Capture the cell that displays the provided text and extract its [x, y] central coordinate. 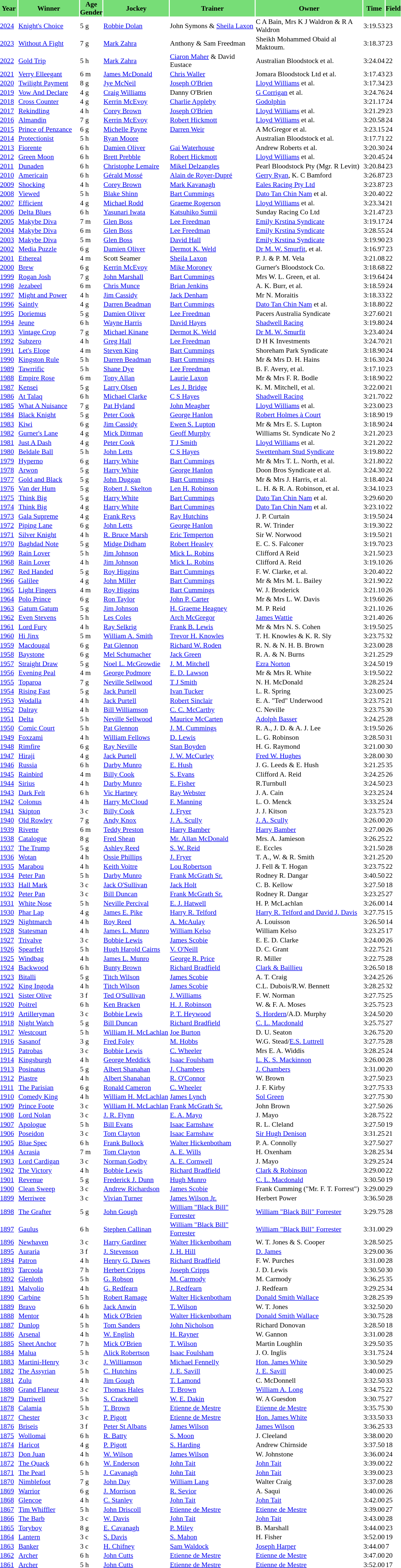
1957 [9, 664]
Phar Lap [49, 913]
Joseph Cripps [212, 1270]
James Lynch [212, 1097]
1904 [9, 1152]
Norman Godby [136, 1161]
Van der Hum [49, 489]
2013 [9, 148]
1877 [9, 1417]
3:18.33 [374, 295]
Jack Anwin [136, 1307]
3:29.60 [374, 498]
1919 [9, 1014]
1955 [9, 682]
Greg Hall [136, 341]
Spearfelt [49, 950]
1901 [9, 1180]
2005 [9, 221]
Hi Jinx [49, 636]
3:47.00 [374, 1555]
H. Fisher [309, 1537]
S. Mahon [212, 1537]
L. R. Spring [309, 692]
Shocking [49, 185]
Comic Court [49, 728]
Michael Rodd [136, 203]
Banker [49, 1546]
3 g [92, 1041]
1882 [9, 1371]
Hugh Munro [212, 1180]
J. O. Inglis [309, 1353]
1923 [9, 977]
Ossie Phillips [136, 857]
Fred Shean [136, 839]
Gaulus [49, 1229]
M. P. Reid [309, 608]
Adolph Basser [309, 719]
Gérald Mossé [136, 176]
R. Sevior [212, 1491]
3:18.80 [374, 304]
1868 [9, 1500]
3:34.75 [374, 1390]
1912 [9, 1078]
1885 [9, 1344]
H. Chifney [136, 1546]
Carbine [49, 1297]
2022 [9, 61]
E. Fisher [212, 783]
3:19.70 [374, 544]
1948 [9, 746]
R. A., J. D. & A. J. Lee [309, 728]
Harry R. Telford [212, 913]
Keith Voitre [136, 866]
Gurner's Bloodstock Co. [309, 267]
2004 [9, 231]
Harry McCloud [136, 802]
1971 [9, 535]
3:21.47 [374, 212]
1962 [9, 618]
C. Neville [309, 710]
Jomara Bloodstock Ltd et al. [309, 74]
Trivalve [49, 940]
1973 [9, 516]
James E. Pike [136, 913]
1995 [9, 314]
1969 [9, 553]
1898 [9, 1212]
E. Cavanagh [136, 1528]
Saintly [49, 304]
Roy Reed [136, 922]
Viewed [49, 194]
1872 [9, 1464]
3:17.43 [374, 74]
Statesman [49, 931]
1946 [9, 765]
R.Turnbull [309, 783]
W. Wilson [136, 1454]
Mentor [49, 1316]
Fred Foley [136, 1041]
Calamia [49, 1408]
Chester [49, 1417]
Subzero [49, 341]
Frank Cumming ("Mr. F. T. Forrest") [309, 1189]
Andrew Richardson [136, 1189]
1913 [9, 1069]
R. Batty [136, 1436]
S. Davis [136, 1537]
1981 [9, 443]
1863 [9, 1546]
Gai Waterhouse [212, 148]
Kingsburgh [49, 1060]
Dr M. W. Smurfit [309, 332]
Jim Gough [136, 1380]
Arwon [49, 470]
Windbag [49, 959]
E. Eccles [309, 848]
Revenue [49, 1180]
Kingston Rule [49, 360]
Walter Craig [309, 1482]
N. H. McDonald [309, 682]
Arch McGregor [212, 618]
P. T. Heywood [212, 1014]
1918 [9, 1023]
Brew [49, 267]
3:29.50 [374, 1344]
Anthony & Sam Freedman [212, 43]
Martini-Henry [49, 1362]
Ted O'Sullivan [136, 995]
1996 [9, 304]
2023 [9, 43]
Alick Robertson [136, 1353]
Jack Green [212, 655]
1987 [9, 387]
C.L. Dubois/R.W. Bennett [309, 986]
A. Louisson [309, 922]
3:19.60 [374, 599]
2014 [9, 139]
3:18.59 [374, 286]
Kensei [49, 387]
Poitrel [49, 1004]
Prince Foote [49, 1106]
Catalogue [49, 839]
H. Graeme Heagney [212, 608]
P. A. Connolly [309, 1143]
Mr & Mrs M. L. Bailey [309, 581]
Frank Bullock [136, 1143]
1988 [9, 378]
Green Moon [49, 157]
1914 [9, 1060]
Beldale Ball [49, 452]
E. C. S. Falconer [309, 544]
L. K. S. Mackinnon [309, 1060]
Cross Counter [49, 102]
1866 [9, 1519]
Tawrrific [49, 369]
Ashley Reed [136, 848]
3:17.34 [374, 83]
1968 [9, 562]
Sister Olive [49, 995]
Sheila Laxon [212, 258]
Mr & Mrs T. L. North, et al. [309, 461]
A. McAulay [212, 922]
1925 [9, 959]
1986 [9, 397]
Apologue [49, 1124]
S. Evans [212, 774]
Robert Ramage [136, 1297]
J. G. Leeds & E. Hush [309, 765]
1950 [9, 728]
Ray Hutchins [212, 516]
Doriemus [49, 314]
1944 [9, 783]
George Podmore [136, 673]
J. P. Curtain [309, 516]
A. K. Burr, et al. [309, 286]
1949 [9, 737]
W. E. Dakin [212, 1399]
Hugh Harold Cairns [136, 950]
Richard Donovan [309, 1325]
3:16.30 [374, 360]
A. E. Cornwell [212, 1161]
Baystone [49, 655]
Ray Selkrig [136, 627]
Mike Moroney [212, 267]
Piping Lane [49, 525]
F. Manning [212, 802]
Harry R. Telford and David J. Davis [309, 913]
3:43.00 [374, 1519]
Rainbird [49, 774]
James Wilson Jr. [212, 1198]
1989 [9, 369]
R. A. & N. Burns [309, 655]
Foxzami [49, 737]
Ewen S. Lupton [212, 424]
17 [393, 931]
Fred W. Hughes [309, 756]
J. Morrison [136, 1491]
Andrew Chirnside [309, 1445]
Auraria [49, 1251]
Pat Hyland [136, 406]
Briseis [49, 1427]
Mr & Mrs J. Harris, et al. [309, 479]
1963 [9, 608]
1927 [9, 940]
W. Gannon [309, 1334]
3:16.97 [374, 249]
Blake Shinn [136, 194]
1909 [9, 1106]
G. Redfearn [136, 1288]
2009 [9, 185]
3:19.90 [374, 240]
Nimblefoot [49, 1482]
B. Marshall [309, 1528]
Bill Williamson [136, 710]
Nightmarch [49, 922]
Tarcoola [49, 1270]
Dunaden [49, 166]
Richard W. Roden [212, 645]
1878 [9, 1408]
Rogan Josh [49, 277]
Tony Allan [136, 378]
Rimfire [49, 746]
Patrobas [49, 1051]
Stan Boyden [212, 746]
Backwood [49, 968]
Wayne Harris [136, 323]
George Meddick [136, 1060]
1890 [9, 1297]
Dr M. W. Smurfit, et al. [309, 249]
1915 [9, 1051]
3:20.84 [374, 166]
Sheikh Mohammed Obaid al Maktoum. [309, 43]
1886 [9, 1334]
Might and Power [49, 295]
Gurner's Lane [49, 434]
Henry G. Dawes [136, 1261]
Kiwi [49, 424]
1980 [9, 452]
John Meagher [212, 406]
3:18.68 [374, 267]
F. W. Clarke, et al. [309, 572]
1953 [9, 701]
2021 [9, 74]
Scott Seamer [136, 258]
D. U. Seaton [309, 1032]
J. Williams [212, 995]
Ciaron Maher & David Eustace [212, 61]
W. Brown [309, 1078]
Sunday Racing Co Ltd [309, 212]
Year [9, 8]
2017 [9, 111]
L. O. Menck [309, 802]
Danny O'Brien [212, 92]
Zulu [49, 1380]
1976 [9, 489]
1943 [9, 793]
1997 [9, 295]
1940 [9, 820]
The Quack [49, 1464]
Jye McNeil [136, 83]
3:24.04 [374, 61]
Andrew Roberts et al. [309, 148]
1924 [9, 968]
Black Knight [49, 415]
3:23.87 [374, 185]
1876 [9, 1427]
1958 [9, 655]
2024 [9, 26]
Bravo [49, 1307]
D. Lewis [212, 737]
1964 [9, 599]
J. J. Kitson [309, 811]
3:26.87 [374, 176]
Ezra Norton [309, 664]
3:21.80 [374, 461]
Even Stevens [49, 618]
L. G. Robinson [309, 737]
7 [393, 1546]
1979 [9, 461]
1922 [9, 986]
Mr. Allan McDonald [212, 839]
Just A Dash [49, 443]
Mr & Mrs N. S. Cohen [309, 627]
1906 [9, 1134]
Delta [49, 719]
1967 [9, 572]
Russia [49, 765]
Poseidon [49, 1134]
Lord Cardigan [49, 1161]
Ray Webster [212, 793]
R. W. Trinder [309, 525]
The Parisian [49, 1088]
W. A Guesdon [309, 1399]
Laurie Laxon [212, 378]
S. Moon [212, 1436]
Mr & Mrs L. W. Davis [309, 599]
H. P. McLachlan [309, 903]
James McDonald [136, 74]
3:20.45 [374, 157]
G Corrigan et al. [309, 92]
Macdougal [49, 645]
E. J. Hatwell [212, 903]
Mr & Mrs R. White [309, 673]
1891 [9, 1288]
Joseph Harper [309, 1546]
1871 [9, 1473]
2002 [9, 249]
Sam Waldock [212, 1546]
3:42.00 [374, 1500]
C. McDonnell [309, 1380]
Lou Robertson [212, 866]
1869 [9, 1491]
What A Nuisance [49, 406]
3:31.25 [374, 1134]
Owner [309, 8]
Jockey [136, 8]
1893 [9, 1270]
3:21.29 [374, 111]
Mick Dittman [136, 434]
1991 [9, 350]
S. W. Reid [212, 848]
W. J. Broderick [309, 590]
Brian Jenkins [212, 286]
Pacers Australia Syndicate [309, 314]
1865 [9, 1528]
Vintage Crop [49, 332]
Eales Racing Pty Ltd [309, 185]
Les Coles [136, 618]
2010 [9, 176]
3:40.50 [374, 876]
Bitalli [49, 977]
Jack O'Sullivan [136, 885]
Williams St. Syndicate No 2 [309, 434]
Patron [49, 1261]
3:28.00 [374, 756]
1960 [9, 636]
Wotan [49, 857]
Malua [49, 1353]
3:24.30 [374, 470]
1883 [9, 1362]
3:26.75 [374, 1032]
1972 [9, 525]
Sirius [49, 783]
J. H. Hill [212, 1251]
Toryboy [49, 1528]
3:31.75 [374, 1353]
R. Bruce Marsh [136, 535]
1899 [9, 1198]
A. E. Wills [212, 1152]
George R. Price [212, 959]
Frank Reys [136, 516]
Ray Neville [136, 746]
S. Harding [212, 1445]
Michelle Payne [136, 129]
1932 [9, 894]
J. Cleeland [309, 1436]
1977 [9, 479]
Swettenham Stud Syndicate [309, 452]
William A. Smith [136, 636]
H. Rayner [212, 1334]
Lord Nolan [49, 1115]
1887 [9, 1325]
Craig Williams [136, 92]
1896 [9, 1242]
Mr N. Moraitis [309, 295]
C. Stanley [136, 1500]
2016 [9, 120]
Darriwell [49, 1399]
1892 [9, 1279]
3:18.37 [374, 43]
G. Robson [136, 1279]
Chris Munce [136, 286]
Prince of Penzance [49, 129]
William A. Long [309, 1390]
3:37.50 [374, 1445]
2003 [9, 240]
3:21.17 [374, 102]
3:20.58 [374, 120]
J. W. McCurley [212, 756]
John Duggan [136, 479]
1903 [9, 1161]
Toparoa [49, 682]
Marabou [49, 866]
E. E. D. Clarke [309, 940]
J. A. Cain [309, 793]
J. Cavanagh [136, 1473]
Chris Waller [212, 74]
Gold Trip [49, 61]
1870 [9, 1482]
3:20.30 [374, 148]
W. T. Jones [309, 1307]
1965 [9, 590]
Warrior [49, 1491]
AgeGender [92, 8]
Graeme Rogerson [212, 203]
1954 [9, 692]
Mark Kavanagh [212, 185]
Ivan Tucker [212, 692]
Efficient [49, 203]
1917 [9, 1032]
Mrs W. L. Green, et al. [309, 277]
Evening Peal [49, 673]
Stephen Callinan [136, 1229]
Martin Loughlin [309, 1344]
1907 [9, 1124]
3:23.15 [374, 129]
W. & F. A. Moses [309, 1004]
J. M. Mitchell [212, 664]
The Victory [49, 1171]
1894 [9, 1261]
Dark Felt [49, 793]
Rekindling [49, 111]
2012 [9, 157]
John Cutts [136, 1555]
Robert J. Skelton [136, 489]
T. Lamond [212, 1380]
John P. Carter [212, 599]
1951 [9, 719]
3:23.34 [374, 203]
1881 [9, 1380]
Twilight Payment [49, 83]
Mel Schumacher [136, 655]
Yasunari Iwata [136, 212]
Old Rowley [49, 820]
1908 [9, 1115]
1970 [9, 544]
Dunlop [49, 1325]
Verry Elleegant [49, 74]
William Fellows [136, 737]
Glencoe [49, 1500]
3:33.50 [374, 1417]
T. H. Knowles & K. R. Sly [309, 636]
P. J. & P. M. Vela [309, 258]
1975 [9, 498]
Don Juan [49, 1454]
1875 [9, 1436]
3:19.10 [374, 562]
1974 [9, 507]
1864 [9, 1537]
John Day [136, 1482]
Delta Blues [49, 212]
Ron Taylor [136, 599]
Katsuhiko Sumii [212, 212]
1994 [9, 323]
Alain de Royer-Dupré [212, 176]
1999 [9, 277]
Shoreham Park Syndicate [309, 350]
A. T. Craig [309, 977]
1897 [9, 1229]
King Ingoda [49, 986]
A. Saqui [309, 1491]
3:18.40 [374, 479]
Comedy King [49, 1097]
The Barb [49, 1519]
Michael Fennelly [212, 1362]
3:34.10 [374, 489]
Midge Didham [136, 544]
Westcourt [49, 1032]
P. Miley [212, 1528]
2000 [9, 267]
1945 [9, 774]
Clark & Robinson [309, 1171]
1933 [9, 885]
Clean Sweep [49, 1189]
S. Cracknell [136, 1399]
3:33.25 [374, 802]
E. D. Lawson [212, 673]
Blue Spec [49, 1143]
3:19.53 [374, 26]
1985 [9, 406]
J. M. Cummings [212, 728]
Tom Sanders [136, 1325]
1942 [9, 802]
Baghdad Note [49, 544]
Michael Kinane [136, 332]
3:38.00 [374, 1436]
1920 [9, 1004]
Empire Rose [49, 378]
3:24.00 [374, 940]
Darren Weir [212, 129]
1935 [9, 866]
C. Hutchins [136, 1371]
3:23.40 [374, 332]
H. Oxenham [309, 1152]
3:23.10 [374, 507]
3:19.30 [374, 525]
R. O'Connor [212, 1078]
Grand Flaneur [49, 1390]
C A Bain, Mrs K J Waldron & R A Waldron [309, 26]
Godolphin [309, 102]
31 [393, 737]
Red Handed [49, 572]
Haricot [49, 1445]
The Pearl [49, 1473]
3:35.75 [374, 1408]
Ken Bracken [136, 1004]
M. Hobbs [212, 1041]
Noel L. McGrowdie [136, 664]
1874 [9, 1445]
John Nicholson [212, 1325]
3:24.76 [374, 92]
3:28.55 [374, 231]
3:27.00 [374, 830]
Jack Denham [212, 295]
V. O'Neill [212, 950]
W. T. Jones & S. Cooper [309, 1242]
John Symons & Sheila Laxon [212, 26]
1937 [9, 848]
Mrs E. A. Widdis [309, 1051]
Trevor H. Knowles [212, 636]
Mr & Mrs F. R. Bodle [309, 378]
3:21.08 [374, 258]
Time [374, 8]
Ethereal [49, 258]
E. A. Mayo [212, 1115]
D. C. Grant [309, 950]
2018 [9, 102]
1947 [9, 756]
Silver Knight [49, 535]
J. Williamson [136, 1362]
J. F. Kirby [309, 1088]
Ronald Cameron [136, 1088]
Arsenal [49, 1334]
C. B. Kellow [309, 885]
Pearl Bloodstock Pty (Mgr. R Levitt) [309, 166]
2001 [9, 258]
Field [393, 8]
Gerry Ryan, K. C Bamford [309, 176]
2019 [9, 92]
Shane Dye [136, 369]
Gala Supreme [49, 516]
1952 [9, 710]
Dalray [49, 710]
W. Enderson [136, 1464]
1926 [9, 950]
3:36.50 [374, 1198]
Brett Prebble [136, 157]
1930 [9, 913]
The Assyrian [49, 1371]
Hyperno [49, 461]
3:21.00 [374, 746]
J. R. Flynn [136, 1115]
1905 [9, 1143]
Doon Bros Syndicate et al. [309, 470]
John Driscoll [136, 1509]
B. F. Avery, et al. [309, 369]
Galilee [49, 581]
Michael Clarke [136, 397]
3:22.00 [374, 387]
1916 [9, 1041]
1934 [9, 876]
Protectionist [49, 139]
1978 [9, 470]
1928 [9, 931]
William Lang [212, 1482]
3:19.17 [374, 221]
1911 [9, 1088]
C. C. McCarthy [212, 710]
Gatum Gatum [49, 608]
Knight's Choice [49, 26]
2020 [9, 83]
W. Davis [136, 1519]
Len H. Robinson [212, 489]
2007 [9, 203]
1895 [9, 1251]
E. A. "Ted" Underwood [309, 701]
Tim Whiffler [49, 1509]
Media Puzzle [49, 249]
1998 [9, 286]
Ryan Moore [136, 139]
Vic Hartney [136, 793]
1902 [9, 1171]
J. D. Lewis [309, 1270]
John Gough [136, 1212]
Eric Temperton [212, 535]
R. Miller [309, 959]
Lord Fury [49, 627]
Almandin [49, 120]
Teddy Preston [136, 830]
Posinatus [49, 1069]
2008 [9, 194]
Artilleryman [49, 1014]
2011 [9, 166]
1993 [9, 332]
Mrs. A. Jamieson [309, 839]
Rising Fast [49, 692]
H. G. Raymond [309, 746]
Thomas Hales [136, 1390]
Robert Sinclair [212, 701]
39 [393, 1297]
Polo Prince [49, 599]
Geoff Murphy [212, 434]
3:17.10 [374, 369]
Bunty Brown [136, 968]
John Marshall [136, 277]
1867 [9, 1509]
1936 [9, 857]
Without A Fight [49, 43]
Charlie Appleby [212, 102]
Sasanof [49, 1041]
1879 [9, 1399]
At Talaq [49, 397]
3:37.00 [374, 1482]
2006 [9, 212]
W. English [136, 1334]
David Hayes [212, 323]
Clark & Baillieu [309, 968]
1941 [9, 811]
Harry Gardiner [136, 1242]
A McGregor et al. [309, 129]
1939 [9, 830]
Americain [49, 176]
Light Fingers [49, 590]
Herbert Cripps [136, 1270]
1966 [9, 581]
1929 [9, 922]
Mikel Delzangles [212, 166]
1984 [9, 415]
Jeune [49, 323]
H. J. Robinson [212, 1004]
1921 [9, 995]
S. Hordern/A.D. Murphy [309, 1014]
Robert Holmes à Court [309, 415]
Straight Draw [49, 664]
3:29.75 [374, 1212]
Let's Elope [49, 350]
Sir Hugh Denison [309, 1134]
15 [393, 913]
D H K Investments [309, 341]
3:28.75 [374, 1115]
Frank B. Lewis [212, 627]
R. N. & N. H. B. Brown [309, 645]
Colonus [49, 802]
John Miller [136, 581]
Larry Olsen [136, 387]
1880 [9, 1390]
3:17.71 [374, 139]
Wollomai [49, 1436]
Hiraji [49, 756]
1990 [9, 360]
James Wattie [309, 618]
Christophe Lemaire [136, 166]
The Trump [49, 848]
3:26.25 [374, 839]
1888 [9, 1316]
Rivette [49, 830]
1956 [9, 673]
David Hall [212, 240]
3:21.40 [374, 618]
Herbert Power [309, 1198]
Sheet Anchor [49, 1344]
J. Stevenson [136, 1251]
1873 [9, 1454]
1900 [9, 1189]
1961 [9, 627]
1931 [9, 903]
Gold and Black [49, 479]
The Grafter [49, 1212]
W. Johnstone [309, 1454]
Night Watch [49, 1023]
1884 [9, 1353]
1889 [9, 1307]
White Nose [49, 903]
Sol Green [309, 1097]
Archer [49, 1555]
Mr & Mrs D. H. Hains [309, 360]
W.G. Stead/E.S. Luttrell [309, 1041]
3:21.90 [374, 581]
3:52.00 [374, 1537]
Vow And Declare [49, 92]
2015 [9, 129]
Maurice McCarten [212, 719]
K. M. Mitchell, et al. [309, 387]
3:24.70 [374, 341]
Les J. Bridge [212, 387]
J. Fell & T. Hogan [309, 866]
Winner [49, 8]
Robert Heasley [212, 544]
3:27.60 [374, 314]
Robbie Dolan [136, 26]
1910 [9, 1097]
1982 [9, 434]
Skipton [49, 811]
Frederick J. Dunn [136, 1180]
3:21.70 [374, 397]
Hall Mark [49, 885]
F. W. Norman [309, 995]
Andy Knox [136, 820]
3:36.00 [374, 1454]
36 [393, 1251]
D. James [309, 1251]
1938 [9, 839]
L. H. & R. A. Robinson, et al. [309, 489]
E. Hush [212, 765]
Bill Evans [136, 1124]
Steven King [136, 350]
Malvolio [49, 1288]
Wodalla [49, 701]
Newhaven [49, 1242]
T. A., W. & R. Smith [309, 857]
Jezabeel [49, 286]
Jack Holt [212, 885]
Merriwee [49, 1198]
3:19.64 [374, 277]
Lantern [49, 1537]
John Brown [309, 1106]
Fiorente [49, 148]
Sir W. Norwood [309, 535]
Neville Percival [136, 903]
Glenloth [49, 1279]
Clifford A Reid [309, 553]
Piastre [49, 1078]
1992 [9, 341]
Vivian Turner [136, 1198]
Trainer [212, 8]
Mr & Mrs E. S. Lupton [309, 424]
Joe Burton [212, 1032]
F. W. Purches [309, 1261]
1862 [9, 1555]
1959 [9, 645]
Peter St Albans [136, 1427]
Acrasia [49, 1152]
R. L. Cleland [309, 1124]
1983 [9, 424]
